Output the (x, y) coordinate of the center of the cell containing the given text.  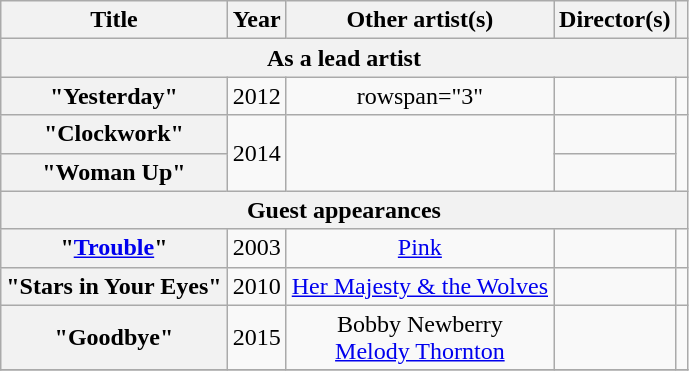
Year (256, 20)
rowspan="3" (420, 96)
2010 (256, 286)
"Woman Up" (114, 172)
Director(s) (616, 20)
2014 (256, 153)
"Goodbye" (114, 338)
Other artist(s) (420, 20)
"Yesterday" (114, 96)
"Stars in Your Eyes" (114, 286)
Bobby Newberry Melody Thornton (420, 338)
Pink (420, 248)
Her Majesty & the Wolves (420, 286)
2003 (256, 248)
Guest appearances (344, 210)
As a lead artist (344, 58)
"Clockwork" (114, 134)
2012 (256, 96)
Title (114, 20)
2015 (256, 338)
"Trouble" (114, 248)
